Scan for the cell matching the given text and deliver its [x, y] coordinate at center. 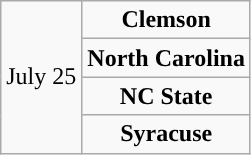
North Carolina [166, 58]
Clemson [166, 20]
July 25 [42, 77]
NC State [166, 96]
Syracuse [166, 134]
